Output the (X, Y) coordinate of the center of the cell containing the given text.  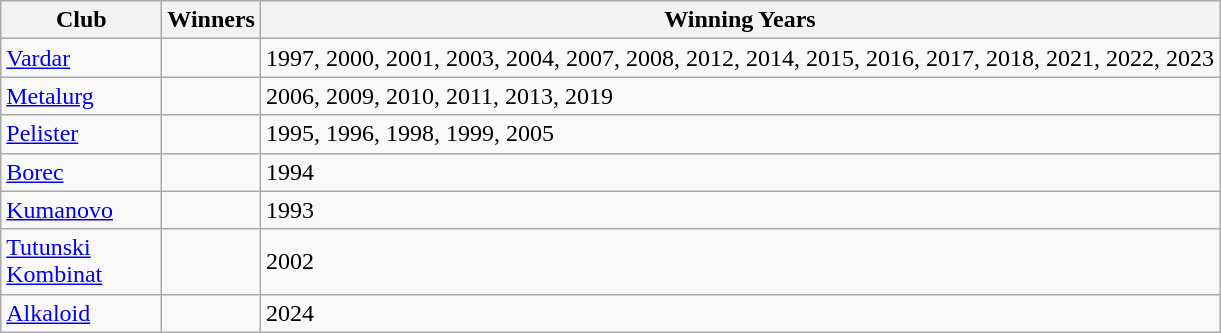
Winning Years (740, 20)
2024 (740, 313)
1997, 2000, 2001, 2003, 2004, 2007, 2008, 2012, 2014, 2015, 2016, 2017, 2018, 2021, 2022, 2023 (740, 58)
2002 (740, 262)
1993 (740, 210)
Metalurg (82, 96)
Vardar (82, 58)
Alkaloid (82, 313)
2006, 2009, 2010, 2011, 2013, 2019 (740, 96)
Pelister (82, 134)
1995, 1996, 1998, 1999, 2005 (740, 134)
1994 (740, 172)
Tutunski Kombinat (82, 262)
Winners (212, 20)
Borec (82, 172)
Kumanovo (82, 210)
Club (82, 20)
